From the cell containing the given text, extract its center point as (X, Y) coordinate. 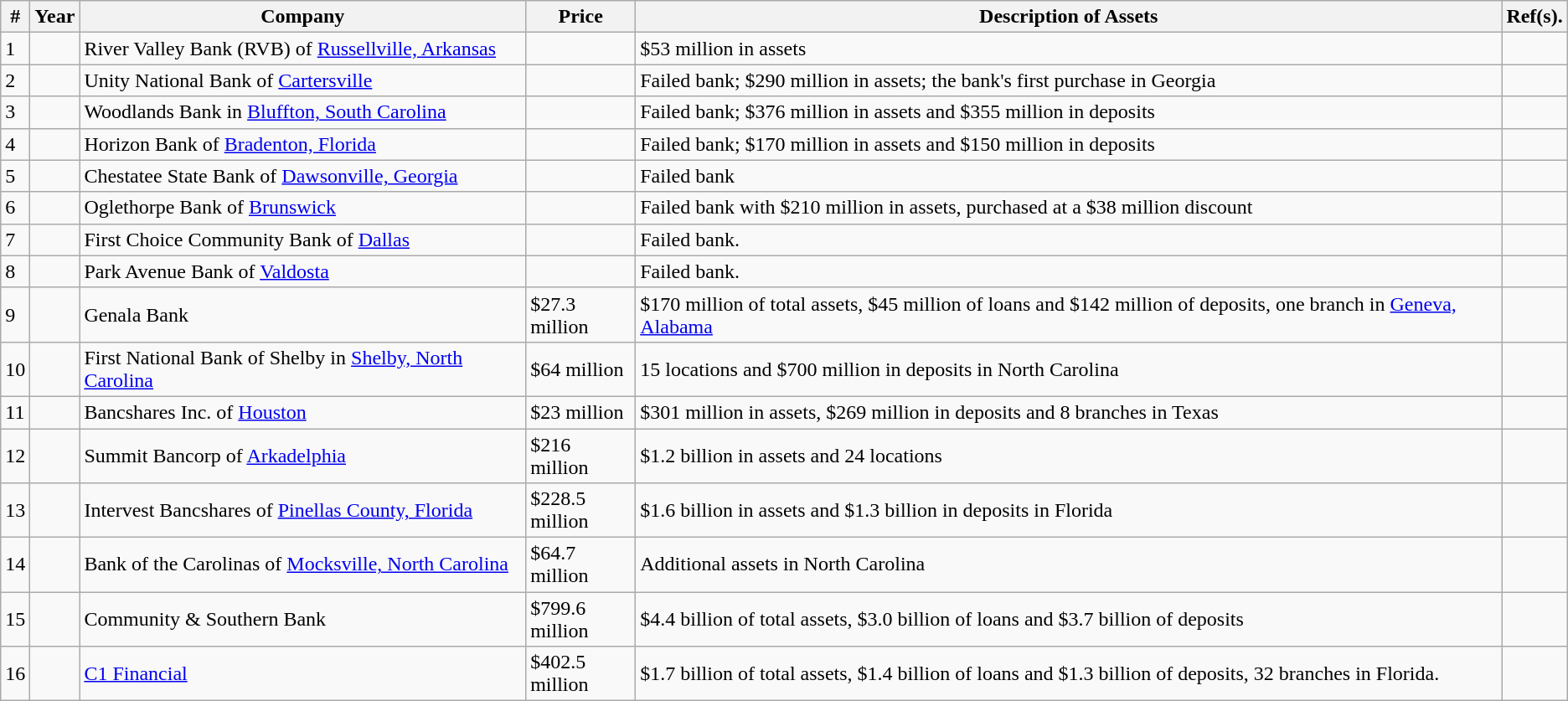
4 (15, 144)
First Choice Community Bank of Dallas (303, 240)
Horizon Bank of Bradenton, Florida (303, 144)
7 (15, 240)
Year (55, 17)
$4.4 billion of total assets, $3.0 billion of loans and $3.7 billion of deposits (1069, 620)
Additional assets in North Carolina (1069, 564)
13 (15, 511)
8 (15, 271)
16 (15, 673)
$402.5 million (581, 673)
2 (15, 80)
15 (15, 620)
Ref(s). (1534, 17)
Failed bank (1069, 176)
$1.2 billion in assets and 24 locations (1069, 456)
Description of Assets (1069, 17)
$64.7 million (581, 564)
15 locations and $700 million in deposits in North Carolina (1069, 369)
Park Avenue Bank of Valdosta (303, 271)
River Valley Bank (RVB) of Russellville, Arkansas (303, 49)
Genala Bank (303, 315)
Failed bank; $376 million in assets and $355 million in deposits (1069, 112)
$799.6 million (581, 620)
5 (15, 176)
# (15, 17)
$64 million (581, 369)
$216 million (581, 456)
Unity National Bank of Cartersville (303, 80)
Summit Bancorp of Arkadelphia (303, 456)
11 (15, 412)
Price (581, 17)
Oglethorpe Bank of Brunswick (303, 208)
3 (15, 112)
14 (15, 564)
First National Bank of Shelby in Shelby, North Carolina (303, 369)
Community & Southern Bank (303, 620)
Chestatee State Bank of Dawsonville, Georgia (303, 176)
Bancshares Inc. of Houston (303, 412)
Failed bank with $210 million in assets, purchased at a $38 million discount (1069, 208)
6 (15, 208)
Failed bank; $170 million in assets and $150 million in deposits (1069, 144)
12 (15, 456)
1 (15, 49)
Intervest Bancshares of Pinellas County, Florida (303, 511)
Bank of the Carolinas of Mocksville, North Carolina (303, 564)
$228.5 million (581, 511)
$1.7 billion of total assets, $1.4 billion of loans and $1.3 billion of deposits, 32 branches in Florida. (1069, 673)
$170 million of total assets, $45 million of loans and $142 million of deposits, one branch in Geneva, Alabama (1069, 315)
$53 million in assets (1069, 49)
$1.6 billion in assets and $1.3 billion in deposits in Florida (1069, 511)
Failed bank; $290 million in assets; the bank's first purchase in Georgia (1069, 80)
$23 million (581, 412)
$27.3 million (581, 315)
Woodlands Bank in Bluffton, South Carolina (303, 112)
10 (15, 369)
9 (15, 315)
$301 million in assets, $269 million in deposits and 8 branches in Texas (1069, 412)
C1 Financial (303, 673)
Company (303, 17)
